Capture the cell that displays the provided text and extract its (x, y) central coordinate. 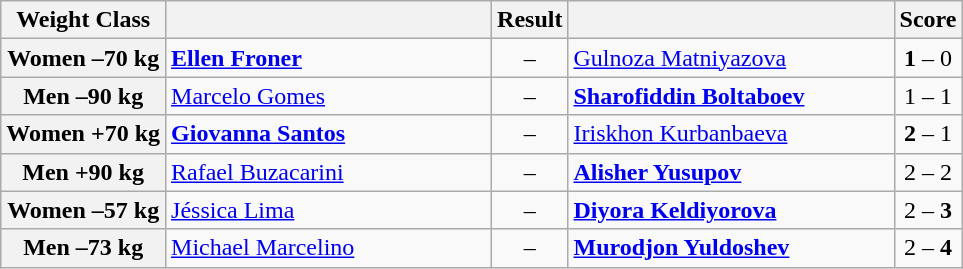
Marcelo Gomes (329, 96)
Alisher Yusupov (731, 172)
1 – 1 (928, 96)
Diyora Keldiyorova (731, 210)
Women +70 kg (84, 134)
Men –73 kg (84, 248)
Men +90 kg (84, 172)
Ellen Froner (329, 58)
Rafael Buzacarini (329, 172)
Sharofiddin Boltaboev (731, 96)
Michael Marcelino (329, 248)
Women –70 kg (84, 58)
2 – 1 (928, 134)
1 – 0 (928, 58)
Women –57 kg (84, 210)
Result (530, 20)
Score (928, 20)
2 – 2 (928, 172)
Jéssica Lima (329, 210)
Weight Class (84, 20)
Giovanna Santos (329, 134)
Gulnoza Matniyazova (731, 58)
2 – 4 (928, 248)
Iriskhon Kurbanbaeva (731, 134)
Murodjon Yuldoshev (731, 248)
2 – 3 (928, 210)
Men –90 kg (84, 96)
